For the text-containing cell, return its midpoint in (X, Y) coordinate format. 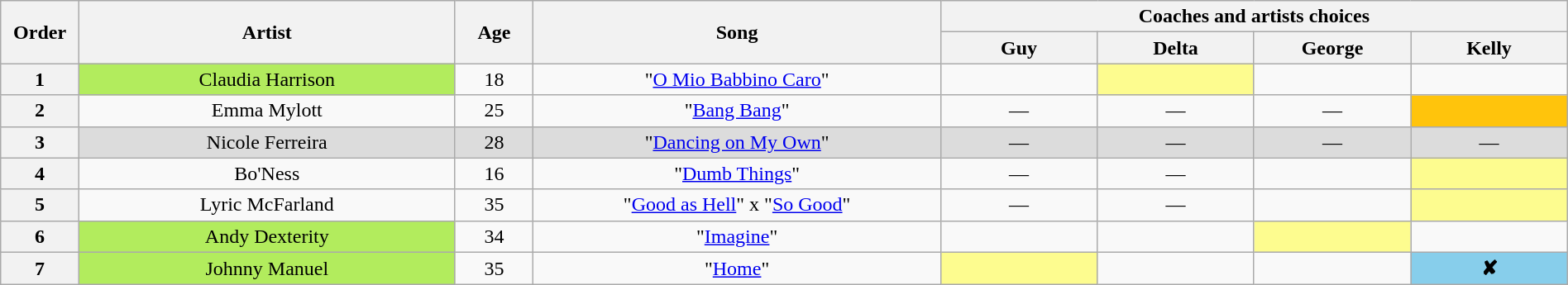
Nicole Ferreira (266, 142)
4 (40, 173)
✘ (1489, 268)
"Dancing on My Own" (738, 142)
Emma Mylott (266, 111)
"Bang Bang" (738, 111)
Bo'Ness (266, 173)
"Home" (738, 268)
6 (40, 236)
2 (40, 111)
18 (495, 79)
Johnny Manuel (266, 268)
George (1331, 48)
28 (495, 142)
Andy Dexterity (266, 236)
1 (40, 79)
Guy (1019, 48)
34 (495, 236)
16 (495, 173)
Age (495, 32)
5 (40, 205)
Lyric McFarland (266, 205)
"Dumb Things" (738, 173)
Delta (1176, 48)
7 (40, 268)
"Imagine" (738, 236)
Artist (266, 32)
"O Mio Babbino Caro" (738, 79)
Order (40, 32)
Kelly (1489, 48)
25 (495, 111)
Coaches and artists choices (1254, 17)
3 (40, 142)
Claudia Harrison (266, 79)
Song (738, 32)
"Good as Hell" x "So Good" (738, 205)
